Scan for the cell matching the given text and deliver its (x, y) coordinate at center. 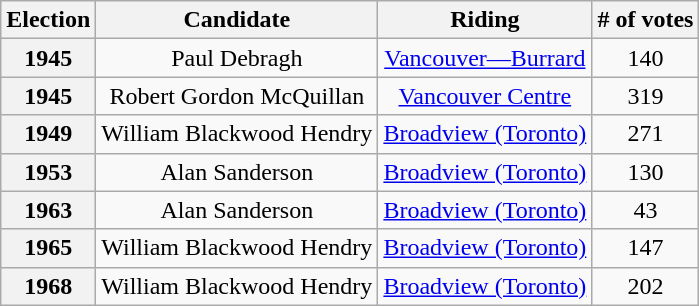
Vancouver Centre (485, 96)
Paul Debragh (237, 58)
130 (646, 172)
43 (646, 210)
1965 (48, 248)
1968 (48, 286)
1963 (48, 210)
271 (646, 134)
# of votes (646, 20)
Candidate (237, 20)
202 (646, 286)
Robert Gordon McQuillan (237, 96)
1953 (48, 172)
319 (646, 96)
1949 (48, 134)
Election (48, 20)
Vancouver—Burrard (485, 58)
Riding (485, 20)
147 (646, 248)
140 (646, 58)
